For the text-containing cell, return its midpoint in [X, Y] coordinate format. 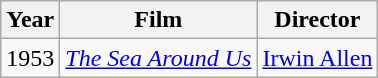
Irwin Allen [318, 58]
1953 [30, 58]
Director [318, 20]
Film [158, 20]
The Sea Around Us [158, 58]
Year [30, 20]
